Capture the cell that displays the provided text and extract its [X, Y] central coordinate. 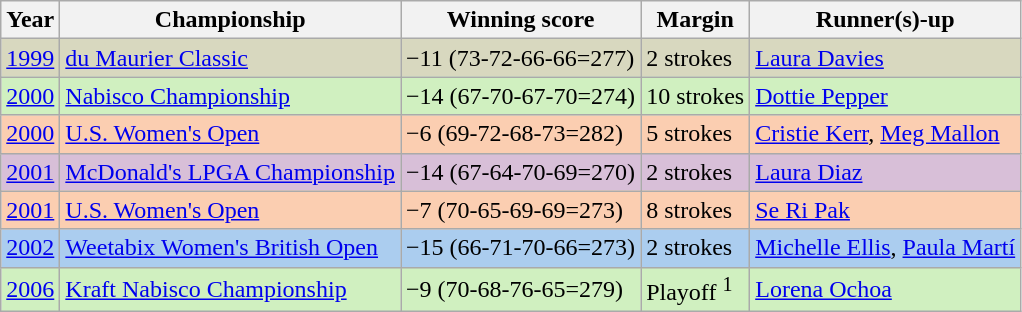
Laura Davies [886, 58]
Se Ri Pak [886, 210]
Year [30, 20]
Cristie Kerr, Meg Mallon [886, 134]
Weetabix Women's British Open [230, 248]
Kraft Nabisco Championship [230, 290]
2006 [30, 290]
5 strokes [696, 134]
McDonald's LPGA Championship [230, 172]
1999 [30, 58]
−7 (70-65-69-69=273) [521, 210]
Margin [696, 20]
−11 (73-72-66-66=277) [521, 58]
−9 (70-68-76-65=279) [521, 290]
Winning score [521, 20]
−6 (69-72-68-73=282) [521, 134]
Championship [230, 20]
8 strokes [696, 210]
du Maurier Classic [230, 58]
Playoff 1 [696, 290]
Laura Diaz [886, 172]
10 strokes [696, 96]
Runner(s)-up [886, 20]
Nabisco Championship [230, 96]
Dottie Pepper [886, 96]
Michelle Ellis, Paula Martí [886, 248]
2002 [30, 248]
−14 (67-70-67-70=274) [521, 96]
−14 (67-64-70-69=270) [521, 172]
−15 (66-71-70-66=273) [521, 248]
Lorena Ochoa [886, 290]
